Output the [X, Y] coordinate of the center of the cell containing the given text.  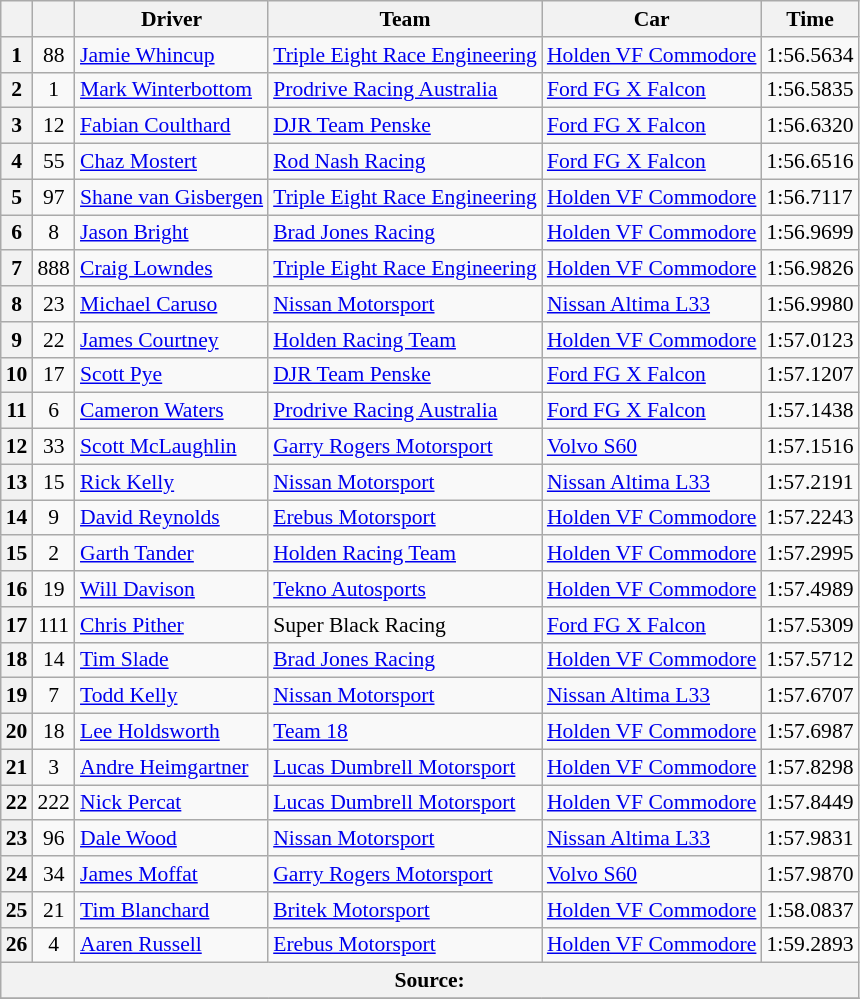
Shane van Gisbergen [172, 197]
97 [54, 197]
James Courtney [172, 340]
1:57.9870 [810, 874]
1:57.2995 [810, 554]
33 [54, 447]
1:56.9826 [810, 269]
1:56.5835 [810, 90]
1:57.1207 [810, 375]
Car [652, 19]
1:57.8449 [810, 803]
Tim Blanchard [172, 910]
Nick Percat [172, 803]
Time [810, 19]
111 [54, 625]
1:57.2191 [810, 482]
Tim Slade [172, 660]
1:57.6707 [810, 696]
Team 18 [405, 732]
Britek Motorsport [405, 910]
5 [17, 197]
David Reynolds [172, 518]
Jamie Whincup [172, 55]
Super Black Racing [405, 625]
1:57.5309 [810, 625]
34 [54, 874]
1:57.1438 [810, 411]
222 [54, 803]
13 [17, 482]
25 [17, 910]
888 [54, 269]
55 [54, 162]
1:57.6987 [810, 732]
1:57.5712 [810, 660]
James Moffat [172, 874]
11 [17, 411]
Cameron Waters [172, 411]
Tekno Autosports [405, 589]
Jason Bright [172, 233]
Todd Kelly [172, 696]
1:56.5634 [810, 55]
1:59.2893 [810, 945]
Team [405, 19]
Rod Nash Racing [405, 162]
1:57.4989 [810, 589]
1:56.6320 [810, 126]
88 [54, 55]
Driver [172, 19]
Will Davison [172, 589]
1:57.1516 [810, 447]
Dale Wood [172, 839]
1:57.9831 [810, 839]
Rick Kelly [172, 482]
26 [17, 945]
Mark Winterbottom [172, 90]
1:56.9980 [810, 304]
1:57.0123 [810, 340]
Andre Heimgartner [172, 767]
Michael Caruso [172, 304]
1:58.0837 [810, 910]
Scott Pye [172, 375]
Source: [430, 981]
Garth Tander [172, 554]
Aaren Russell [172, 945]
Craig Lowndes [172, 269]
Fabian Coulthard [172, 126]
16 [17, 589]
Chaz Mostert [172, 162]
1:56.7117 [810, 197]
1:56.6516 [810, 162]
Chris Pither [172, 625]
Scott McLaughlin [172, 447]
1:56.9699 [810, 233]
20 [17, 732]
1:57.2243 [810, 518]
1:57.8298 [810, 767]
24 [17, 874]
Lee Holdsworth [172, 732]
96 [54, 839]
10 [17, 375]
